For the text-containing cell, return its midpoint in (x, y) coordinate format. 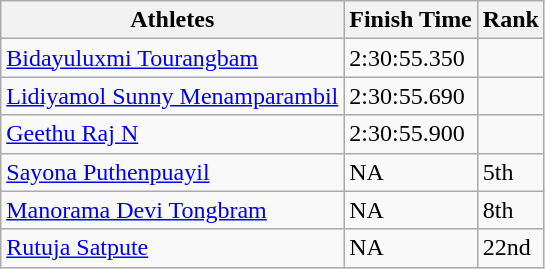
Manorama Devi Tongbram (172, 210)
Geethu Raj N (172, 134)
5th (510, 172)
Rutuja Satpute (172, 248)
Athletes (172, 20)
Rank (510, 20)
2:30:55.690 (411, 96)
2:30:55.900 (411, 134)
22nd (510, 248)
8th (510, 210)
Sayona Puthenpuayil (172, 172)
Bidayuluxmi Tourangbam (172, 58)
Lidiyamol Sunny Menamparambil (172, 96)
Finish Time (411, 20)
2:30:55.350 (411, 58)
